Capture the cell that displays the provided text and extract its [x, y] central coordinate. 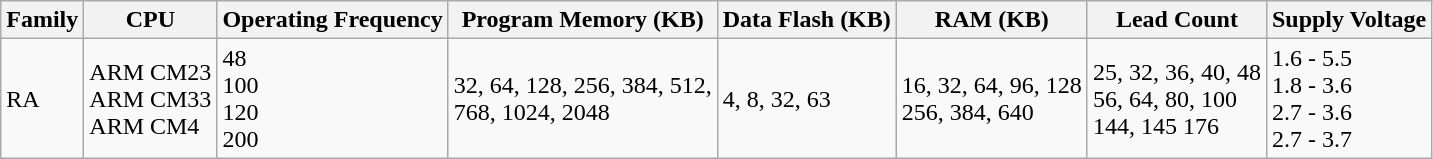
16, 32, 64, 96, 128256, 384, 640 [992, 98]
4, 8, 32, 63 [806, 98]
Family [42, 20]
25, 32, 36, 40, 4856, 64, 80, 100144, 145 176 [1176, 98]
Supply Voltage [1348, 20]
Data Flash (KB) [806, 20]
32, 64, 128, 256, 384, 512,768, 1024, 2048 [582, 98]
Operating Frequency [332, 20]
CPU [150, 20]
RAM (KB) [992, 20]
RA [42, 98]
Program Memory (KB) [582, 20]
48100120200 [332, 98]
1.6 - 5.51.8 - 3.62.7 - 3.62.7 - 3.7 [1348, 98]
Lead Count [1176, 20]
ARM CM23ARM CM33ARM CM4 [150, 98]
